Return the [x, y] coordinate for the center point of the cell that contains the specified text.  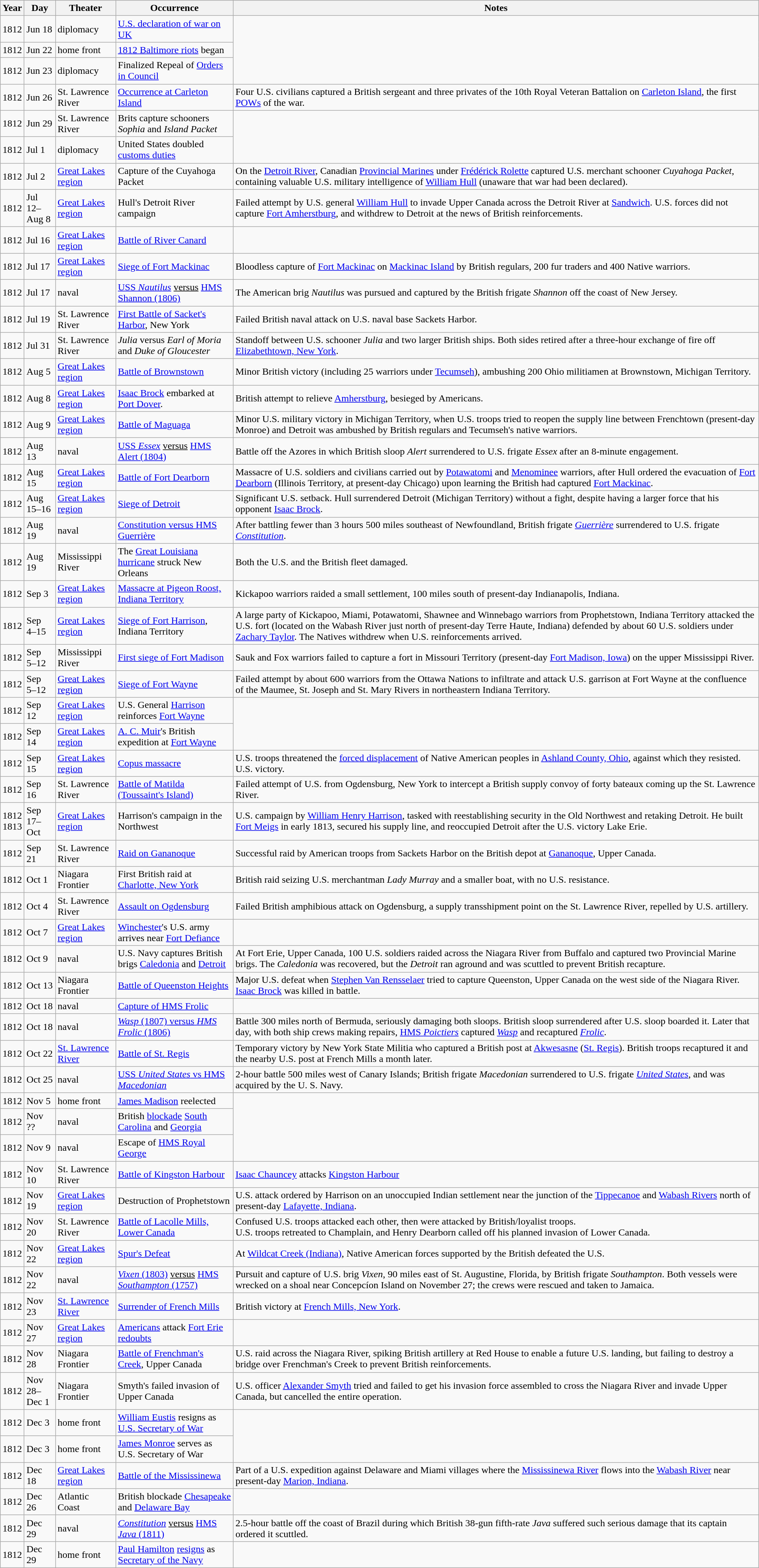
Americans attack Fort Erie redoubts [174, 1332]
British blockade Chesapeake and Delaware Bay [174, 1502]
18121813 [12, 822]
Jul 31 [40, 345]
Wasp (1807) versus HMS Frolic (1806) [174, 1027]
Vixen (1803) versus HMS Southampton (1757) [174, 1280]
Siege of Fort Harrison, Indiana Territory [174, 626]
Sep 12 [40, 710]
Jun 18 [40, 29]
Siege of Fort Mackinac [174, 266]
Assault on Ogdensburg [174, 906]
Copus massacre [174, 763]
Battle of Kingston Harbour [174, 1174]
Nov 28–Dec 1 [40, 1391]
Oct 4 [40, 906]
Nov ?? [40, 1122]
Smyth's failed invasion of Upper Canada [174, 1391]
Aug 9 [40, 425]
Oct 25 [40, 1079]
Jun 22 [40, 50]
Jul 16 [40, 240]
Battle of Lacolle Mills, Lower Canada [174, 1227]
Constitution versus HMS Guerrière [174, 530]
Oct 22 [40, 1053]
Nov 20 [40, 1227]
Sep 4–15 [40, 626]
Jul 19 [40, 319]
Jul 1 [40, 150]
Dec 26 [40, 1502]
Paul Hamilton resigns as Secretary of the Navy [174, 1555]
The Great Louisiana hurricane struck New Orleans [174, 562]
First siege of Fort Madison [174, 658]
Battle of Queenston Heights [174, 985]
Isaac Brock embarked at Port Dover. [174, 398]
Harrison's campaign in the Northwest [174, 822]
Jun 29 [40, 123]
Battle of St. Regis [174, 1053]
Nov 28 [40, 1359]
First British raid at Charlotte, New York [174, 880]
Winchester's U.S. army arrives near Fort Defiance [174, 933]
Sep 14 [40, 736]
Aug 5 [40, 372]
U.S. declaration of war on UK [174, 29]
U.S. Navy captures British brigs Caledonia and Detroit [174, 959]
Spur's Defeat [174, 1254]
Escape of HMS Royal George [174, 1148]
Jun 23 [40, 71]
A. C. Muir's British expedition at Fort Wayne [174, 736]
British blockade South Carolina and Georgia [174, 1122]
Isaac Chauncey attacks Kingston Harbour [496, 1174]
Nov 10 [40, 1174]
Finalized Repeal of Orders in Council [174, 71]
Battle of River Canard [174, 240]
U.S. General Harrison reinforces Fort Wayne [174, 710]
James Monroe serves as U.S. Secretary of War [174, 1449]
Kickapoo warriors raided a small settlement, 100 miles south of present-day Indianapolis, Indiana. [496, 594]
British victory at French Mills, New York. [496, 1306]
1812 Baltimore riots began [174, 50]
Nov 27 [40, 1332]
Aug 15–16 [40, 504]
USS United States vs HMS Macedonian [174, 1079]
Oct 9 [40, 959]
Occurrence at Carleton Island [174, 97]
Sep 15 [40, 763]
Brits capture schooners Sophia and Island Packet [174, 123]
Nov 19 [40, 1201]
Destruction of Prophetstown [174, 1201]
Oct 1 [40, 880]
Capture of the Cuyahoga Packet [174, 176]
Sep 17–Oct [40, 822]
Atlantic Coast [86, 1502]
Successful raid by American troops from Sackets Harbor on the British depot at Gananoque, Upper Canada. [496, 853]
Surrender of French Mills [174, 1306]
Day [40, 8]
Massacre at Pigeon Roost, Indiana Territory [174, 594]
Battle of Matilda (Toussaint's Island) [174, 790]
Julia versus Earl of Moria and Duke of Gloucester [174, 345]
USS Essex versus HMS Alert (1804) [174, 451]
Dec 18 [40, 1475]
James Madison reelected [174, 1100]
Battle off the Azores in which British sloop Alert surrendered to U.S. frigate Essex after an 8-minute engagement. [496, 451]
Aug 15 [40, 478]
Nov 9 [40, 1148]
Occurrence [174, 8]
Failed attempt of U.S. from Ogdensburg, New York to intercept a British supply convoy of forty bateaux coming up the St. Lawrence River. [496, 790]
United States doubled customs duties [174, 150]
Oct 13 [40, 985]
Bloodless capture of Fort Mackinac on Mackinac Island by British regulars, 200 fur traders and 400 Native warriors. [496, 266]
Battle of Frenchman's Creek, Upper Canada [174, 1359]
British attempt to relieve Amherstburg, besieged by Americans. [496, 398]
Theater [86, 8]
Nov 5 [40, 1100]
Aug 8 [40, 398]
British raid seizing U.S. merchantman Lady Murray and a smaller boat, with no U.S. resistance. [496, 880]
Hull's Detroit River campaign [174, 208]
The American brig Nautilus was pursued and captured by the British frigate Shannon off the coast of New Jersey. [496, 293]
Failed British naval attack on U.S. naval base Sackets Harbor. [496, 319]
Sauk and Fox warriors failed to capture a fort in Missouri Territory (present-day Fort Madison, Iowa) on the upper Mississippi River. [496, 658]
Jun 26 [40, 97]
Sep 3 [40, 594]
Capture of HMS Frolic [174, 1006]
Battle of Fort Dearborn [174, 478]
Significant U.S. setback. Hull surrendered Detroit (Michigan Territory) without a fight, despite having a larger force that his opponent Isaac Brock. [496, 504]
Jul 12–Aug 8 [40, 208]
Sep 16 [40, 790]
Siege of Fort Wayne [174, 684]
William Eustis resigns as U.S. Secretary of War [174, 1422]
Oct 7 [40, 933]
Notes [496, 8]
Battle of Maguaga [174, 425]
Both the U.S. and the British fleet damaged. [496, 562]
Four U.S. civilians captured a British sergeant and three privates of the 10th Royal Veteran Battalion on Carleton Island, the first POWs of the war. [496, 97]
USS Nautilus versus HMS Shannon (1806) [174, 293]
Aug 13 [40, 451]
Year [12, 8]
Failed British amphibious attack on Ogdensburg, a supply transshipment point on the St. Lawrence River, repelled by U.S. artillery. [496, 906]
Battle of the Mississinewa [174, 1475]
Jul 2 [40, 176]
Sep 21 [40, 853]
First Battle of Sacket's Harbor, New York [174, 319]
After battling fewer than 3 hours 500 miles southeast of Newfoundland, British frigate Guerrière surrendered to U.S. frigate Constitution. [496, 530]
At Wildcat Creek (Indiana), Native American forces supported by the British defeated the U.S. [496, 1254]
U.S. troops threatened the forced displacement of Native American peoples in Ashland County, Ohio, against which they resisted. U.S. victory. [496, 763]
Minor British victory (including 25 warriors under Tecumseh), ambushing 200 Ohio militiamen at Brownstown, Michigan Territory. [496, 372]
Raid on Gananoque [174, 853]
Battle of Brownstown [174, 372]
Siege of Detroit [174, 504]
Constitution versus HMS Java (1811) [174, 1528]
Nov 23 [40, 1306]
